Extract the (X, Y) coordinate from the center of the cell holding the provided text.  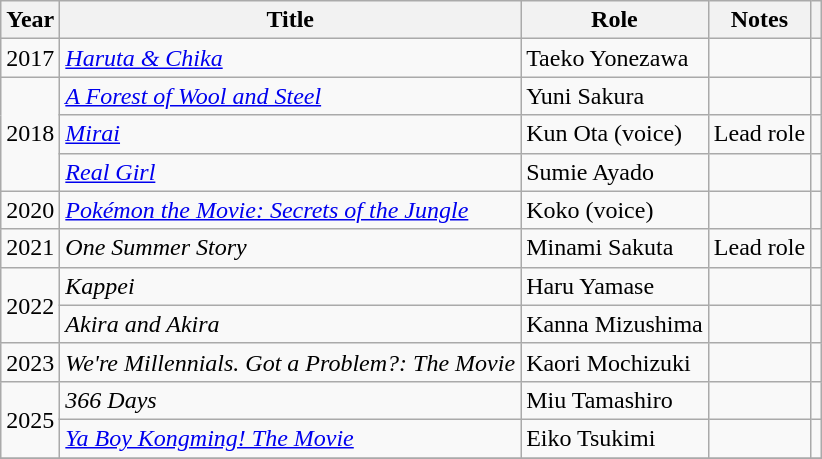
Pokémon the Movie: Secrets of the Jungle (290, 210)
Ya Boy Kongming! The Movie (290, 438)
2022 (30, 305)
We're Millennials. Got a Problem?: The Movie (290, 362)
Kanna Mizushima (615, 324)
2025 (30, 419)
Role (615, 20)
Real Girl (290, 172)
2017 (30, 58)
One Summer Story (290, 248)
2020 (30, 210)
Title (290, 20)
366 Days (290, 400)
Minami Sakuta (615, 248)
Mirai (290, 134)
Haru Yamase (615, 286)
Yuni Sakura (615, 96)
2021 (30, 248)
Year (30, 20)
Haruta & Chika (290, 58)
2018 (30, 134)
Kaori Mochizuki (615, 362)
Kun Ota (voice) (615, 134)
A Forest of Wool and Steel (290, 96)
Kappei (290, 286)
Notes (759, 20)
2023 (30, 362)
Miu Tamashiro (615, 400)
Sumie Ayado (615, 172)
Eiko Tsukimi (615, 438)
Koko (voice) (615, 210)
Taeko Yonezawa (615, 58)
Akira and Akira (290, 324)
